Scan for the cell matching the given text and deliver its (x, y) coordinate at center. 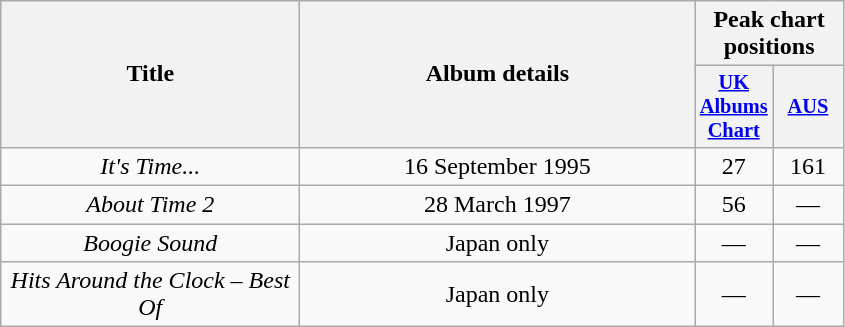
It's Time... (150, 166)
About Time 2 (150, 205)
UK Albums Chart (734, 107)
Peak chartpositions (769, 34)
Boogie Sound (150, 243)
Title (150, 74)
Album details (498, 74)
161 (808, 166)
Hits Around the Clock – Best Of (150, 294)
56 (734, 205)
AUS (808, 107)
28 March 1997 (498, 205)
27 (734, 166)
16 September 1995 (498, 166)
